Scan for the cell matching the given text and deliver its [x, y] coordinate at center. 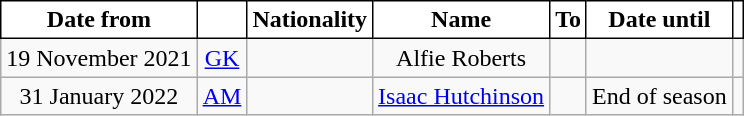
19 November 2021 [99, 58]
AM [222, 96]
GK [222, 58]
Date until [659, 20]
End of season [659, 96]
Isaac Hutchinson [462, 96]
31 January 2022 [99, 96]
Date from [99, 20]
Nationality [310, 20]
Alfie Roberts [462, 58]
To [568, 20]
Name [462, 20]
